For the text-containing cell, return its midpoint in (X, Y) coordinate format. 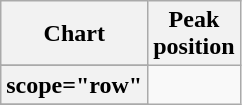
scope="row" (74, 85)
Chart (74, 34)
Peakposition (194, 34)
